For the text-containing cell, return its midpoint in [x, y] coordinate format. 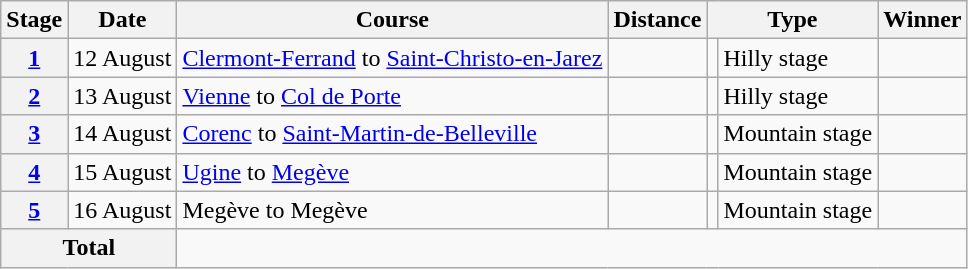
Course [392, 20]
2 [34, 96]
15 August [122, 172]
Type [792, 20]
13 August [122, 96]
12 August [122, 58]
Stage [34, 20]
4 [34, 172]
3 [34, 134]
Date [122, 20]
16 August [122, 210]
Winner [922, 20]
Megève to Megève [392, 210]
Corenc to Saint-Martin-de-Belleville [392, 134]
Ugine to Megève [392, 172]
5 [34, 210]
14 August [122, 134]
Clermont-Ferrand to Saint-Christo-en-Jarez [392, 58]
Total [89, 248]
Vienne to Col de Porte [392, 96]
1 [34, 58]
Distance [658, 20]
